Detect which cell encompasses the target text, then output its (X, Y) center coordinate. 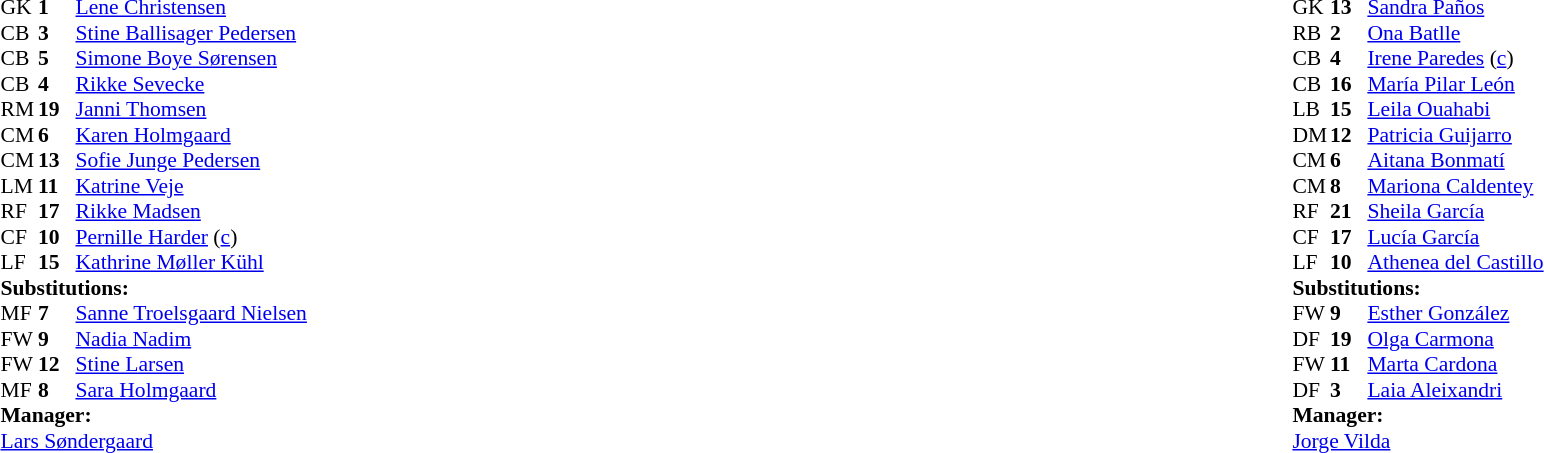
5 (57, 59)
Pernille Harder (c) (192, 237)
Sofie Junge Pedersen (192, 161)
13 (57, 161)
LM (19, 186)
RB (1311, 33)
Stine Larsen (192, 365)
Marta Cardona (1455, 365)
Esther González (1455, 313)
Irene Paredes (c) (1455, 59)
Patricia Guijarro (1455, 135)
Rikke Sevecke (192, 84)
Nadia Nadim (192, 339)
2 (1349, 33)
Katrine Veje (192, 186)
María Pilar León (1455, 84)
Stine Ballisager Pedersen (192, 33)
Mariona Caldentey (1455, 186)
16 (1349, 84)
Karen Holmgaard (192, 135)
Sanne Troelsgaard Nielsen (192, 313)
7 (57, 313)
DM (1311, 135)
Leila Ouahabi (1455, 109)
Kathrine Møller Kühl (192, 263)
Simone Boye Sørensen (192, 59)
Olga Carmona (1455, 339)
Laia Aleixandri (1455, 390)
Lucía García (1455, 237)
LB (1311, 109)
21 (1349, 211)
Rikke Madsen (192, 211)
Aitana Bonmatí (1455, 161)
Athenea del Castillo (1455, 263)
Janni Thomsen (192, 109)
Sara Holmgaard (192, 390)
Sheila García (1455, 211)
Ona Batlle (1455, 33)
RM (19, 109)
